Capture the cell that displays the provided text and extract its [X, Y] central coordinate. 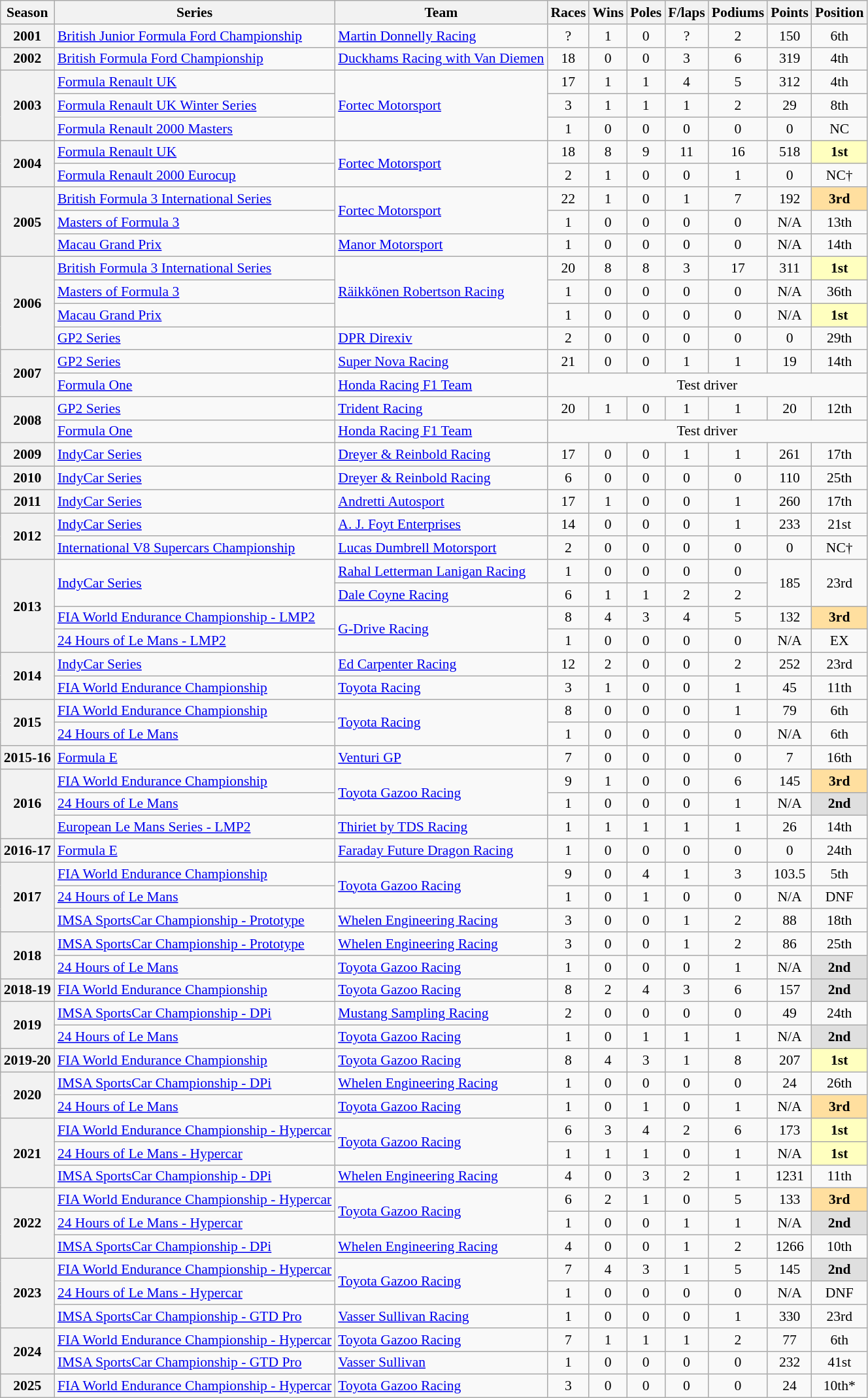
2005 [27, 222]
Ed Carpenter Racing [441, 665]
European Le Mans Series - LMP2 [195, 827]
Rahal Letterman Lanigan Racing [441, 571]
2025 [27, 1386]
2003 [27, 106]
133 [790, 1200]
2004 [27, 163]
24 Hours of Le Mans - LMP2 [195, 641]
2018-19 [27, 990]
16 [739, 152]
Formula Renault UK Winter Series [195, 106]
Super Nova Racing [441, 362]
10th [839, 1246]
22 [568, 199]
Points [790, 12]
79 [790, 711]
312 [790, 82]
110 [790, 478]
2008 [27, 420]
EX [839, 641]
5th [839, 874]
2015-16 [27, 757]
311 [790, 269]
518 [790, 152]
Duckhams Racing with Van Diemen [441, 59]
319 [790, 59]
21st [839, 525]
2019 [27, 1025]
103.5 [790, 874]
261 [790, 455]
150 [790, 36]
2014 [27, 676]
233 [790, 525]
NC [839, 129]
2013 [27, 606]
2016-17 [27, 851]
18th [839, 921]
DPR Direxiv [441, 339]
2012 [27, 536]
41st [839, 1363]
Vasser Sullivan [441, 1363]
192 [790, 199]
Poles [646, 12]
132 [790, 618]
1266 [790, 1246]
F/laps [686, 12]
77 [790, 1340]
1231 [790, 1176]
2011 [27, 501]
2015 [27, 723]
29 [790, 106]
2017 [27, 897]
16th [839, 757]
2022 [27, 1223]
185 [790, 583]
232 [790, 1363]
88 [790, 921]
29th [839, 339]
2001 [27, 36]
Mustang Sampling Racing [441, 1014]
British Formula Ford Championship [195, 59]
Races [568, 12]
330 [790, 1316]
Vasser Sullivan Racing [441, 1316]
2021 [27, 1153]
11 [686, 152]
Series [195, 12]
Trident Racing [441, 408]
26th [839, 1084]
Season [27, 12]
14 [568, 525]
Thiriet by TDS Racing [441, 827]
Lucas Dumbrell Motorsport [441, 548]
8th [839, 106]
36th [839, 292]
Team [441, 12]
2023 [27, 1293]
2006 [27, 303]
12th [839, 408]
Faraday Future Dragon Racing [441, 851]
2024 [27, 1352]
173 [790, 1130]
Räikkönen Robertson Racing [441, 291]
21 [568, 362]
12 [568, 665]
Formula Renault 2000 Masters [195, 129]
45 [790, 688]
2016 [27, 804]
International V8 Supercars Championship [195, 548]
252 [790, 665]
157 [790, 990]
2018 [27, 956]
British Junior Formula Ford Championship [195, 36]
2019-20 [27, 1060]
Formula Renault 2000 Eurocup [195, 176]
2010 [27, 478]
Podiums [739, 12]
Wins [608, 12]
2007 [27, 374]
2002 [27, 59]
26 [790, 827]
49 [790, 1014]
2009 [27, 455]
2020 [27, 1095]
Venturi GP [441, 757]
19 [790, 362]
Andretti Autosport [441, 501]
A. J. Foyt Enterprises [441, 525]
Dale Coyne Racing [441, 595]
13th [839, 222]
86 [790, 944]
260 [790, 501]
FIA World Endurance Championship - LMP2 [195, 618]
Position [839, 12]
G-Drive Racing [441, 629]
Manor Motorsport [441, 245]
Martin Donnelly Racing [441, 36]
207 [790, 1060]
10th* [839, 1386]
